Find where the given text appears and provide that cell's center as (x, y) coordinate. 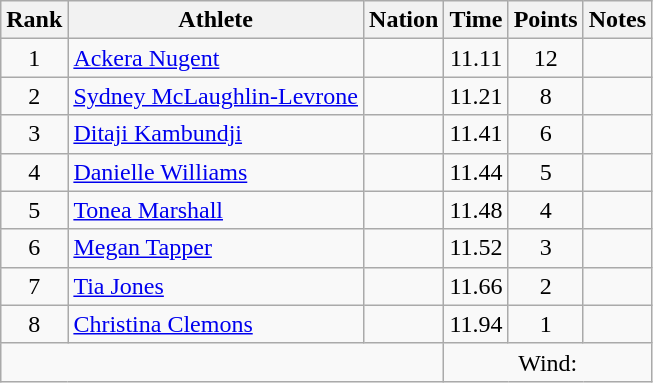
12 (546, 58)
11.94 (476, 324)
Danielle Williams (216, 172)
Notes (617, 20)
11.21 (476, 96)
Ditaji Kambundji (216, 134)
11.11 (476, 58)
11.48 (476, 210)
Megan Tapper (216, 248)
7 (34, 286)
Ackera Nugent (216, 58)
Sydney McLaughlin-Levrone (216, 96)
11.66 (476, 286)
11.44 (476, 172)
Christina Clemons (216, 324)
Wind: (548, 362)
Nation (404, 20)
Rank (34, 20)
11.41 (476, 134)
11.52 (476, 248)
Points (546, 20)
Tia Jones (216, 286)
Tonea Marshall (216, 210)
Time (476, 20)
Athlete (216, 20)
